Provide the [X, Y] coordinate of the cell's center where the given text is located.  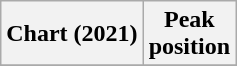
Peakposition [189, 34]
Chart (2021) [72, 34]
